Find where the given text appears and provide that cell's center as (X, Y) coordinate. 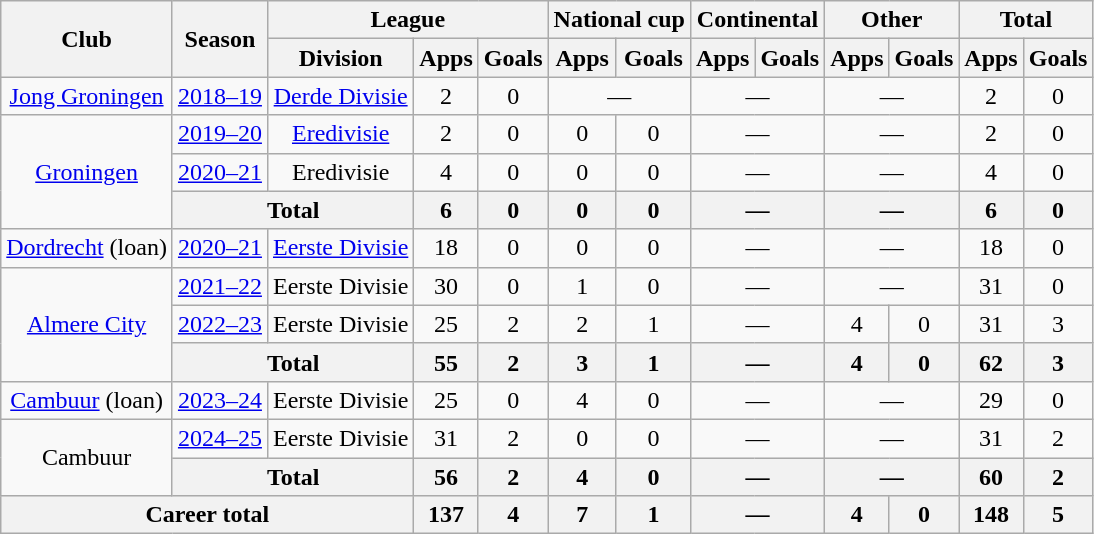
Dordrecht (loan) (87, 248)
5 (1058, 515)
55 (446, 362)
Other (892, 20)
Almere City (87, 324)
30 (446, 286)
2024–25 (220, 438)
League (408, 20)
Club (87, 39)
2021–22 (220, 286)
Cambuur (loan) (87, 400)
Career total (208, 515)
2022–23 (220, 324)
2019–20 (220, 134)
Cambuur (87, 457)
62 (991, 362)
Season (220, 39)
56 (446, 477)
Division (340, 58)
2023–24 (220, 400)
2018–19 (220, 96)
National cup (619, 20)
60 (991, 477)
Continental (757, 20)
Derde Divisie (340, 96)
137 (446, 515)
Groningen (87, 172)
29 (991, 400)
7 (582, 515)
148 (991, 515)
Jong Groningen (87, 96)
